Output the (x, y) coordinate of the center of the cell containing the given text.  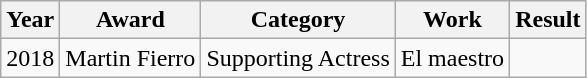
El maestro (452, 58)
Work (452, 20)
Year (30, 20)
Category (298, 20)
2018 (30, 58)
Martin Fierro (130, 58)
Supporting Actress (298, 58)
Result (548, 20)
Award (130, 20)
